Provide the (X, Y) coordinate of the cell's center where the given text is located.  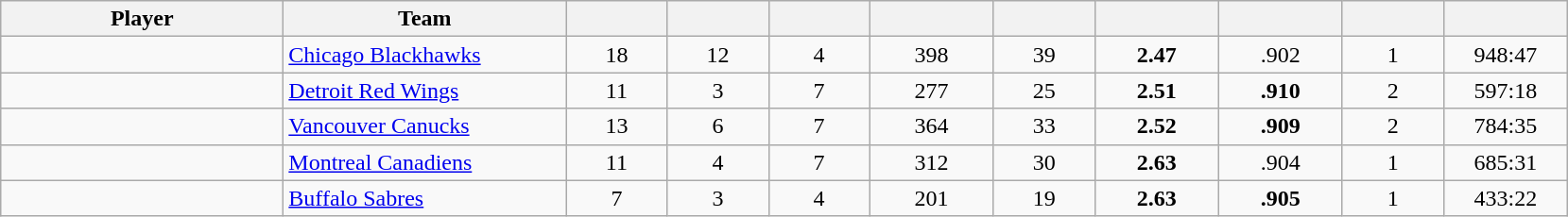
433:22 (1505, 198)
398 (932, 55)
784:35 (1505, 126)
25 (1043, 91)
685:31 (1505, 162)
Montreal Canadiens (425, 162)
19 (1043, 198)
364 (932, 126)
.910 (1280, 91)
6 (718, 126)
2.52 (1157, 126)
Buffalo Sabres (425, 198)
.904 (1280, 162)
33 (1043, 126)
Team (425, 19)
312 (932, 162)
948:47 (1505, 55)
12 (718, 55)
13 (616, 126)
2.51 (1157, 91)
277 (932, 91)
.902 (1280, 55)
30 (1043, 162)
Vancouver Canucks (425, 126)
.905 (1280, 198)
18 (616, 55)
Player (142, 19)
39 (1043, 55)
2.47 (1157, 55)
Chicago Blackhawks (425, 55)
Detroit Red Wings (425, 91)
201 (932, 198)
597:18 (1505, 91)
.909 (1280, 126)
